Locate the cell with the specified text and output its (x, y) center coordinate. 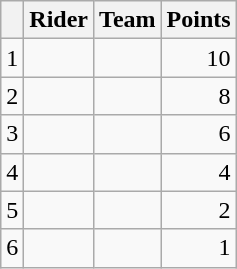
10 (198, 58)
3 (12, 134)
Team (128, 20)
Rider (59, 20)
Points (198, 20)
5 (12, 210)
8 (198, 96)
